Identify which cell holds the provided text, then report its [X, Y] central coordinate. 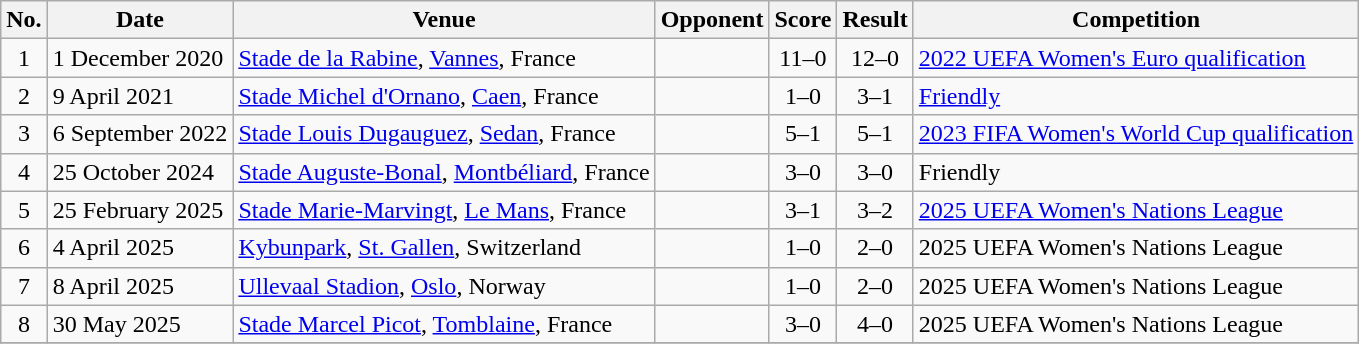
8 [24, 324]
5 [24, 210]
3 [24, 134]
4 [24, 172]
Stade Michel d'Ornano, Caen, France [444, 96]
2023 FIFA Women's World Cup qualification [1136, 134]
Kybunpark, St. Gallen, Switzerland [444, 248]
Competition [1136, 20]
Ullevaal Stadion, Oslo, Norway [444, 286]
Stade de la Rabine, Vannes, France [444, 58]
Result [875, 20]
1 December 2020 [140, 58]
2022 UEFA Women's Euro qualification [1136, 58]
Score [803, 20]
25 October 2024 [140, 172]
30 May 2025 [140, 324]
7 [24, 286]
11–0 [803, 58]
25 February 2025 [140, 210]
3–2 [875, 210]
6 [24, 248]
6 September 2022 [140, 134]
Stade Louis Dugauguez, Sedan, France [444, 134]
12–0 [875, 58]
9 April 2021 [140, 96]
8 April 2025 [140, 286]
No. [24, 20]
4 April 2025 [140, 248]
Opponent [712, 20]
1 [24, 58]
Stade Auguste-Bonal, Montbéliard, France [444, 172]
Stade Marie-Marvingt, Le Mans, France [444, 210]
Venue [444, 20]
4–0 [875, 324]
Stade Marcel Picot, Tomblaine, France [444, 324]
Date [140, 20]
2 [24, 96]
